Provide the [X, Y] coordinate of the cell's center where the given text is located.  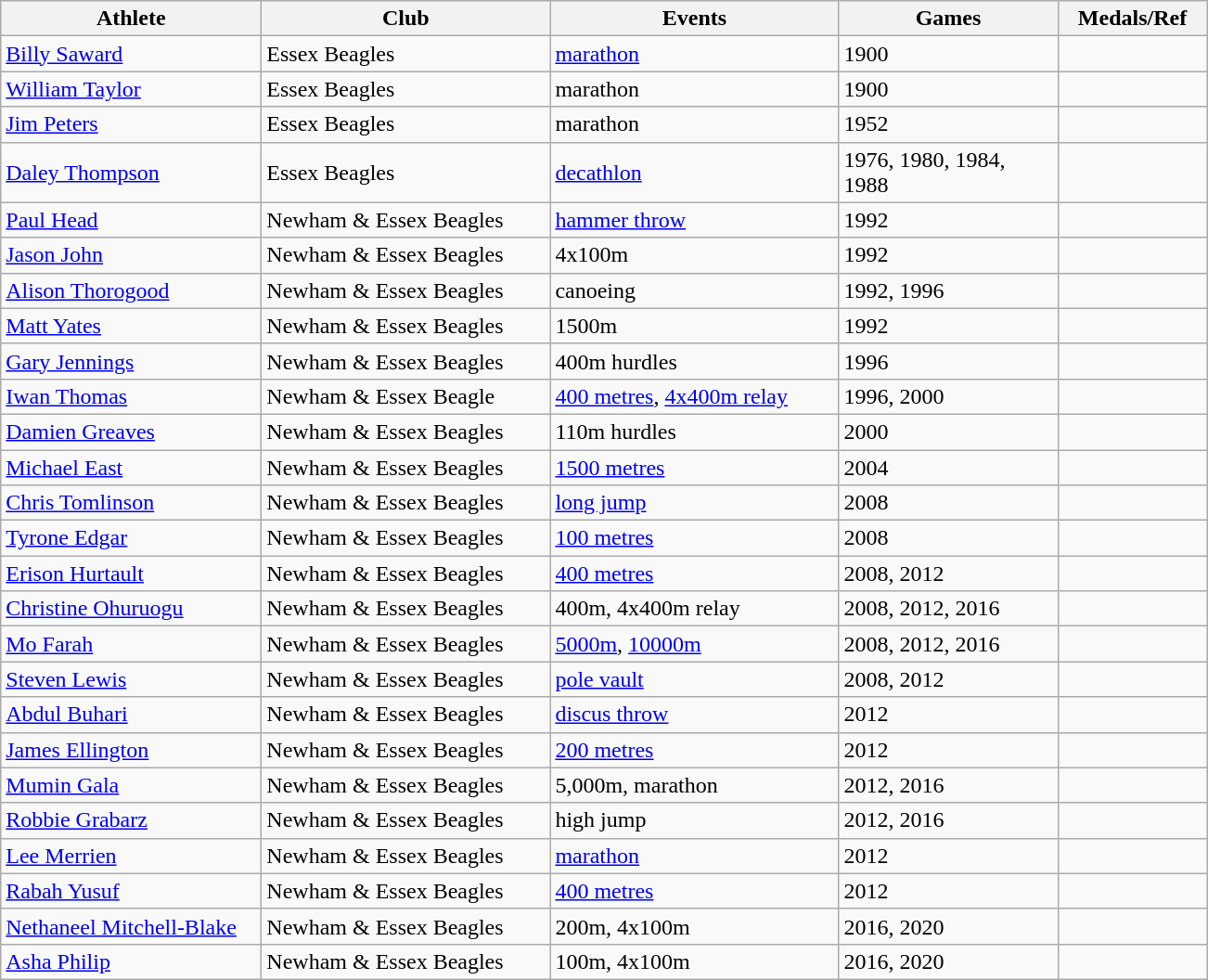
100 metres [694, 538]
2004 [948, 467]
2000 [948, 432]
Nethaneel Mitchell-Blake [132, 926]
Abdul Buhari [132, 715]
5000m, 10000m [694, 644]
400m hurdles [694, 361]
Daley Thompson [132, 173]
Billy Saward [132, 54]
Games [948, 19]
1996 [948, 361]
Jim Peters [132, 124]
Erison Hurtault [132, 574]
Matt Yates [132, 326]
Gary Jennings [132, 361]
James Ellington [132, 750]
canoeing [694, 290]
long jump [694, 503]
Mo Farah [132, 644]
5,000m, marathon [694, 785]
Jason John [132, 255]
Medals/Ref [1132, 19]
decathlon [694, 173]
Alison Thorogood [132, 290]
1976, 1980, 1984, 1988 [948, 173]
100m, 4x100m [694, 961]
200m, 4x100m [694, 926]
Robbie Grabarz [132, 820]
William Taylor [132, 89]
Damien Greaves [132, 432]
200 metres [694, 750]
Michael East [132, 467]
Iwan Thomas [132, 396]
400 metres, 4x400m relay [694, 396]
1996, 2000 [948, 396]
Paul Head [132, 220]
Tyrone Edgar [132, 538]
110m hurdles [694, 432]
1500 metres [694, 467]
Christine Ohuruogu [132, 609]
400m, 4x400m relay [694, 609]
Steven Lewis [132, 679]
Mumin Gala [132, 785]
Club [406, 19]
Athlete [132, 19]
Asha Philip [132, 961]
Events [694, 19]
discus throw [694, 715]
Lee Merrien [132, 856]
1500m [694, 326]
pole vault [694, 679]
1952 [948, 124]
high jump [694, 820]
Rabah Yusuf [132, 891]
hammer throw [694, 220]
1992, 1996 [948, 290]
4x100m [694, 255]
Chris Tomlinson [132, 503]
Newham & Essex Beagle [406, 396]
